Scan for the cell matching the given text and deliver its (x, y) coordinate at center. 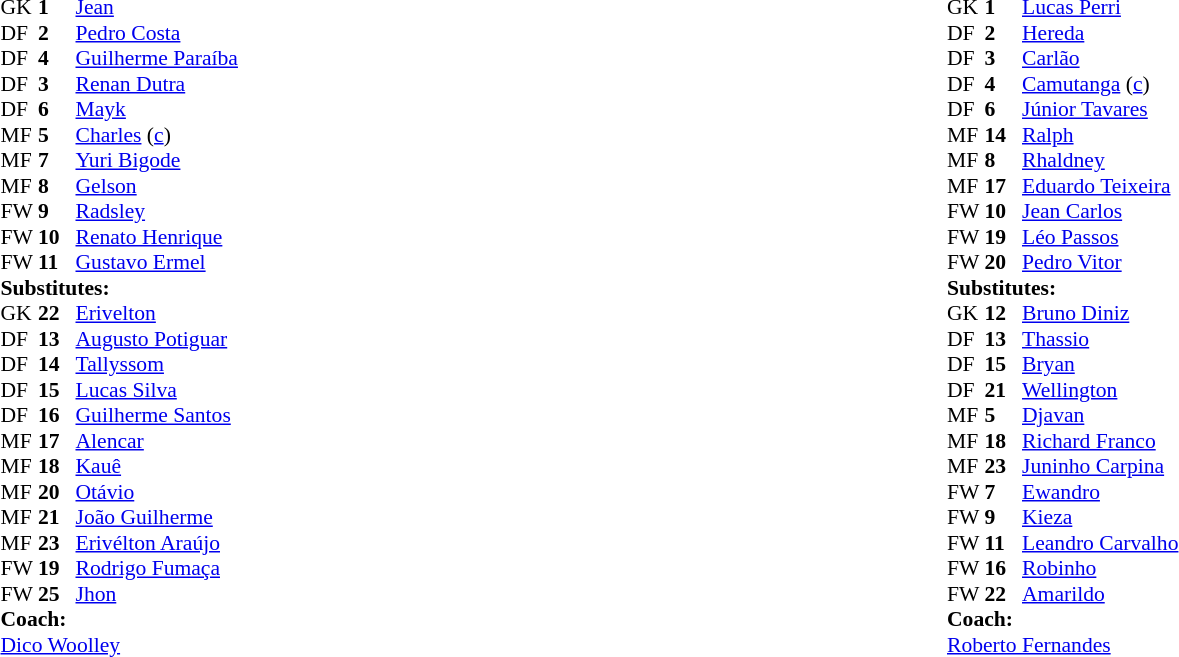
Rhaldney (1100, 161)
Amarildo (1100, 594)
Erivelton (157, 313)
Kieza (1100, 517)
Leandro Carvalho (1100, 543)
Thassio (1100, 339)
Bruno Diniz (1100, 313)
Gustavo Ermel (157, 263)
Eduardo Teixeira (1100, 186)
Robinho (1100, 569)
Charles (c) (157, 135)
Bryan (1100, 365)
Rodrigo Fumaça (157, 569)
Camutanga (c) (1100, 84)
25 (57, 594)
Wellington (1100, 390)
Alencar (157, 441)
Ralph (1100, 135)
Mayk (157, 109)
Renan Dutra (157, 84)
Augusto Potiguar (157, 339)
João Guilherme (157, 517)
Renato Henrique (157, 237)
Djavan (1100, 415)
Kauê (157, 467)
Juninho Carpina (1100, 467)
Erivélton Araújo (157, 543)
Carlão (1100, 59)
Léo Passos (1100, 237)
Gelson (157, 186)
Richard Franco (1100, 441)
Guilherme Santos (157, 415)
Radsley (157, 211)
Pedro Costa (157, 33)
Lucas Silva (157, 390)
Pedro Vitor (1100, 263)
Jhon (157, 594)
Ewandro (1100, 492)
Guilherme Paraíba (157, 59)
Hereda (1100, 33)
Otávio (157, 492)
Tallyssom (157, 365)
12 (1003, 313)
Jean Carlos (1100, 211)
Yuri Bigode (157, 161)
Júnior Tavares (1100, 109)
